Return the [X, Y] coordinate for the center point of the cell that contains the specified text.  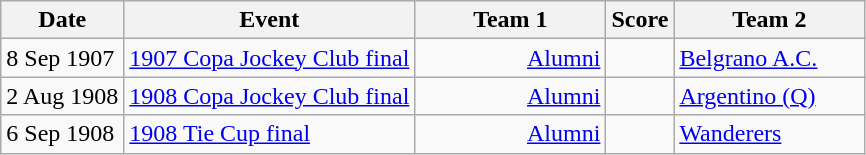
Date [62, 20]
1908 Tie Cup final [270, 134]
Argentino (Q) [770, 96]
8 Sep 1907 [62, 58]
1908 Copa Jockey Club final [270, 96]
Score [640, 20]
2 Aug 1908 [62, 96]
1907 Copa Jockey Club final [270, 58]
6 Sep 1908 [62, 134]
Team 1 [510, 20]
Belgrano A.C. [770, 58]
Wanderers [770, 134]
Team 2 [770, 20]
Event [270, 20]
